Locate the cell with the specified text and output its [X, Y] center coordinate. 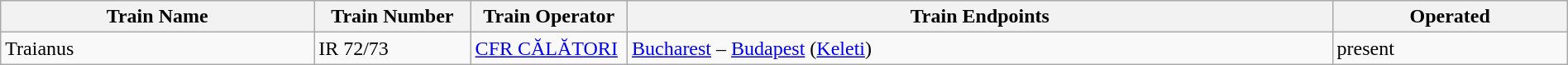
CFR CĂLĂTORI [549, 48]
IR 72/73 [392, 48]
Train Name [157, 17]
Bucharest – Budapest (Keleti) [981, 48]
present [1450, 48]
Operated [1450, 17]
Train Number [392, 17]
Train Endpoints [981, 17]
Train Operator [549, 17]
Traianus [157, 48]
